Determine the (x, y) coordinate at the center of the cell enclosing the given text.  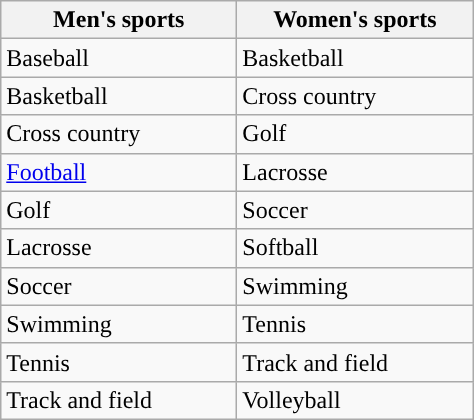
Football (119, 172)
Women's sports (355, 20)
Softball (355, 248)
Volleyball (355, 400)
Baseball (119, 58)
Men's sports (119, 20)
